Detect which cell encompasses the target text, then output its (X, Y) center coordinate. 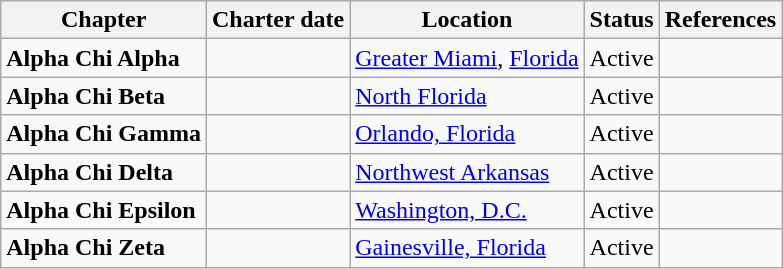
Chapter (104, 20)
Greater Miami, Florida (467, 58)
Gainesville, Florida (467, 248)
Alpha Chi Epsilon (104, 210)
Alpha Chi Zeta (104, 248)
Washington, D.C. (467, 210)
Alpha Chi Beta (104, 96)
Alpha Chi Gamma (104, 134)
Location (467, 20)
Northwest Arkansas (467, 172)
References (720, 20)
Alpha Chi Alpha (104, 58)
Orlando, Florida (467, 134)
Status (622, 20)
Charter date (278, 20)
Alpha Chi Delta (104, 172)
North Florida (467, 96)
